Capture the cell that displays the provided text and extract its (x, y) central coordinate. 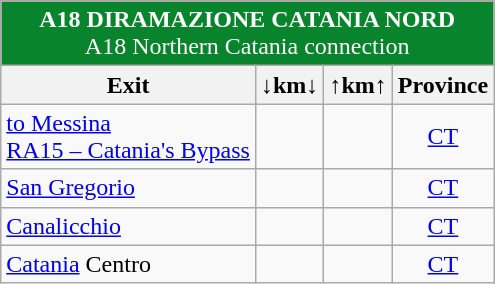
to Messina RA15 – Catania's Bypass (128, 136)
A18 DIRAMAZIONE CATANIA NORDA18 Northern Catania connection (248, 34)
San Gregorio (128, 188)
Province (442, 85)
Canalicchio (128, 226)
↑km↑ (358, 85)
Exit (128, 85)
↓km↓ (289, 85)
Catania Centro (128, 264)
